Provide the (x, y) coordinate of the cell's center where the given text is located.  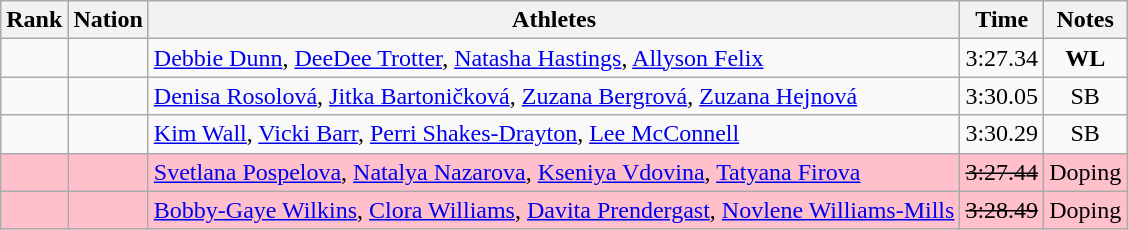
Athletes (554, 20)
Denisa Rosolová, Jitka Bartoničková, Zuzana Bergrová, Zuzana Hejnová (554, 96)
Svetlana Pospelova, Natalya Nazarova, Kseniya Vdovina, Tatyana Firova (554, 172)
3:27.44 (1002, 172)
Debbie Dunn, DeeDee Trotter, Natasha Hastings, Allyson Felix (554, 58)
Rank (34, 20)
Kim Wall, Vicki Barr, Perri Shakes-Drayton, Lee McConnell (554, 134)
Nation (108, 20)
3:30.05 (1002, 96)
Notes (1086, 20)
3:27.34 (1002, 58)
Time (1002, 20)
3:28.49 (1002, 210)
WL (1086, 58)
Bobby-Gaye Wilkins, Clora Williams, Davita Prendergast, Novlene Williams-Mills (554, 210)
3:30.29 (1002, 134)
